Detect which cell encompasses the target text, then output its (x, y) center coordinate. 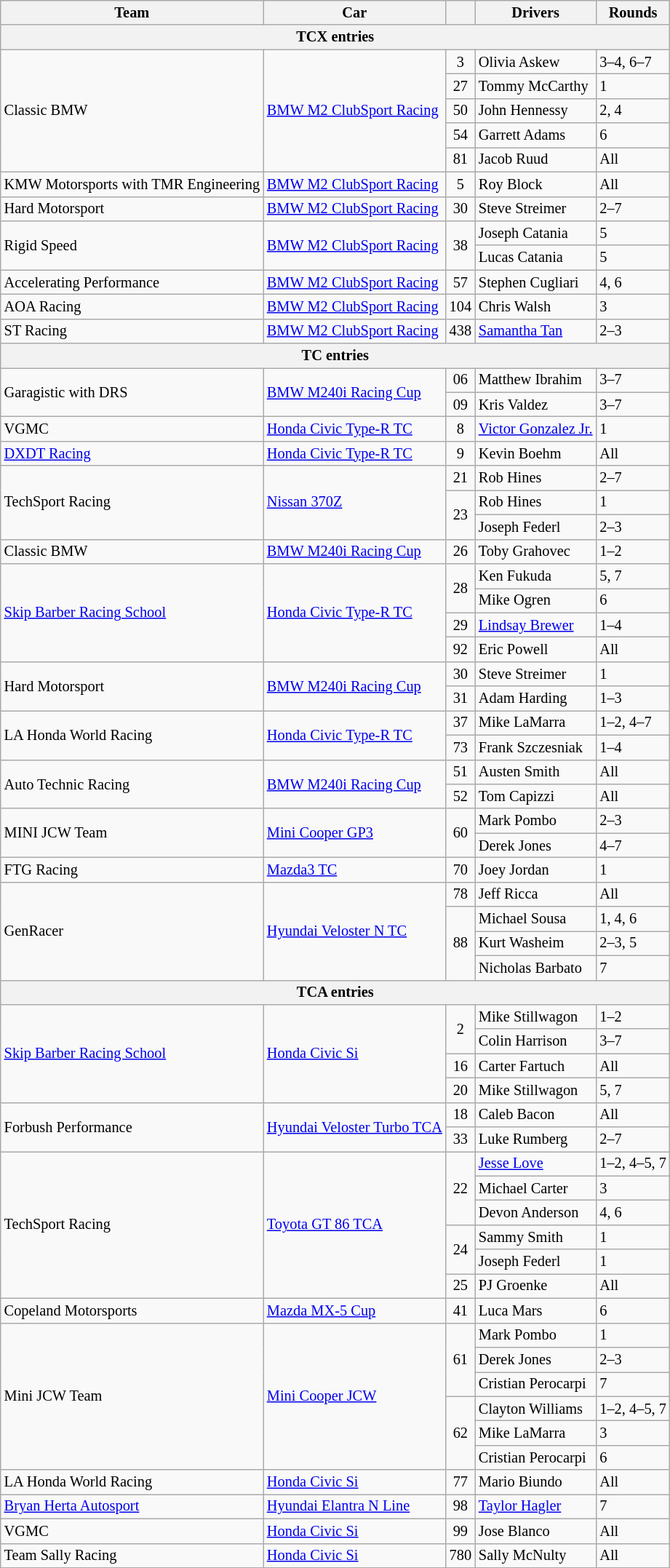
57 (460, 282)
Samantha Tan (535, 331)
Hyundai Veloster Turbo TCA (355, 1126)
21 (460, 478)
780 (460, 1556)
Garagistic with DRS (132, 391)
Team (132, 12)
Adam Harding (535, 699)
Rigid Speed (132, 244)
99 (460, 1531)
Mini JCW Team (132, 1396)
25 (460, 1286)
Chris Walsh (535, 306)
Sally McNulty (535, 1556)
MINI JCW Team (132, 832)
104 (460, 306)
Kurt Washeim (535, 943)
TCX entries (335, 37)
18 (460, 1115)
Joey Jordan (535, 869)
70 (460, 869)
4–7 (633, 845)
09 (460, 405)
Taylor Hagler (535, 1506)
Hyundai Veloster N TC (355, 931)
2, 4 (633, 111)
Michael Sousa (535, 919)
Mini Cooper GP3 (355, 832)
Auto Technic Racing (132, 784)
41 (460, 1310)
24 (460, 1249)
Michael Carter (535, 1188)
06 (460, 380)
Sammy Smith (535, 1237)
Kris Valdez (535, 405)
Stephen Cugliari (535, 282)
Eric Powell (535, 649)
Copeland Motorsports (132, 1310)
Lindsay Brewer (535, 625)
37 (460, 723)
Car (355, 12)
22 (460, 1187)
77 (460, 1482)
Caleb Bacon (535, 1115)
Lucas Catania (535, 258)
62 (460, 1433)
Toby Grahovec (535, 552)
ST Racing (132, 331)
28 (460, 588)
Tommy McCarthy (535, 86)
Bryan Herta Autosport (132, 1506)
Jacob Ruud (535, 159)
Mazda3 TC (355, 869)
Clayton Williams (535, 1409)
Carter Fartuch (535, 1066)
Luke Rumberg (535, 1139)
26 (460, 552)
PJ Groenke (535, 1286)
20 (460, 1090)
Nissan 370Z (355, 502)
33 (460, 1139)
KMW Motorsports with TMR Engineering (132, 184)
Garrett Adams (535, 135)
60 (460, 832)
16 (460, 1066)
Toyota GT 86 TCA (355, 1225)
1, 4, 6 (633, 919)
2–3, 5 (633, 943)
Hyundai Elantra N Line (355, 1506)
Accelerating Performance (132, 282)
Forbush Performance (132, 1126)
8 (460, 429)
2 (460, 1029)
98 (460, 1506)
Team Sally Racing (132, 1556)
FTG Racing (132, 869)
52 (460, 796)
92 (460, 649)
Jesse Love (535, 1163)
88 (460, 943)
Mario Biundo (535, 1482)
23 (460, 514)
51 (460, 772)
38 (460, 244)
9 (460, 453)
Frank Szczesniak (535, 747)
Austen Smith (535, 772)
50 (460, 111)
TCA entries (335, 992)
John Hennessy (535, 111)
Matthew Ibrahim (535, 380)
Mazda MX-5 Cup (355, 1310)
TC entries (335, 356)
73 (460, 747)
Mike Ogren (535, 600)
Luca Mars (535, 1310)
438 (460, 331)
3–4, 6–7 (633, 62)
Olivia Askew (535, 62)
Joseph Catania (535, 233)
Nicholas Barbato (535, 968)
54 (460, 135)
Mini Cooper JCW (355, 1396)
Colin Harrison (535, 1041)
Drivers (535, 12)
GenRacer (132, 931)
Tom Capizzi (535, 796)
61 (460, 1359)
Jeff Ricca (535, 894)
29 (460, 625)
31 (460, 699)
Roy Block (535, 184)
Devon Anderson (535, 1213)
Jose Blanco (535, 1531)
Ken Fukuda (535, 576)
1–3 (633, 699)
Victor Gonzalez Jr. (535, 429)
1–2, 4–7 (633, 723)
AOA Racing (132, 306)
DXDT Racing (132, 453)
Kevin Boehm (535, 453)
Rounds (633, 12)
81 (460, 159)
78 (460, 894)
27 (460, 86)
